From the cell containing the given text, extract its center point as [x, y] coordinate. 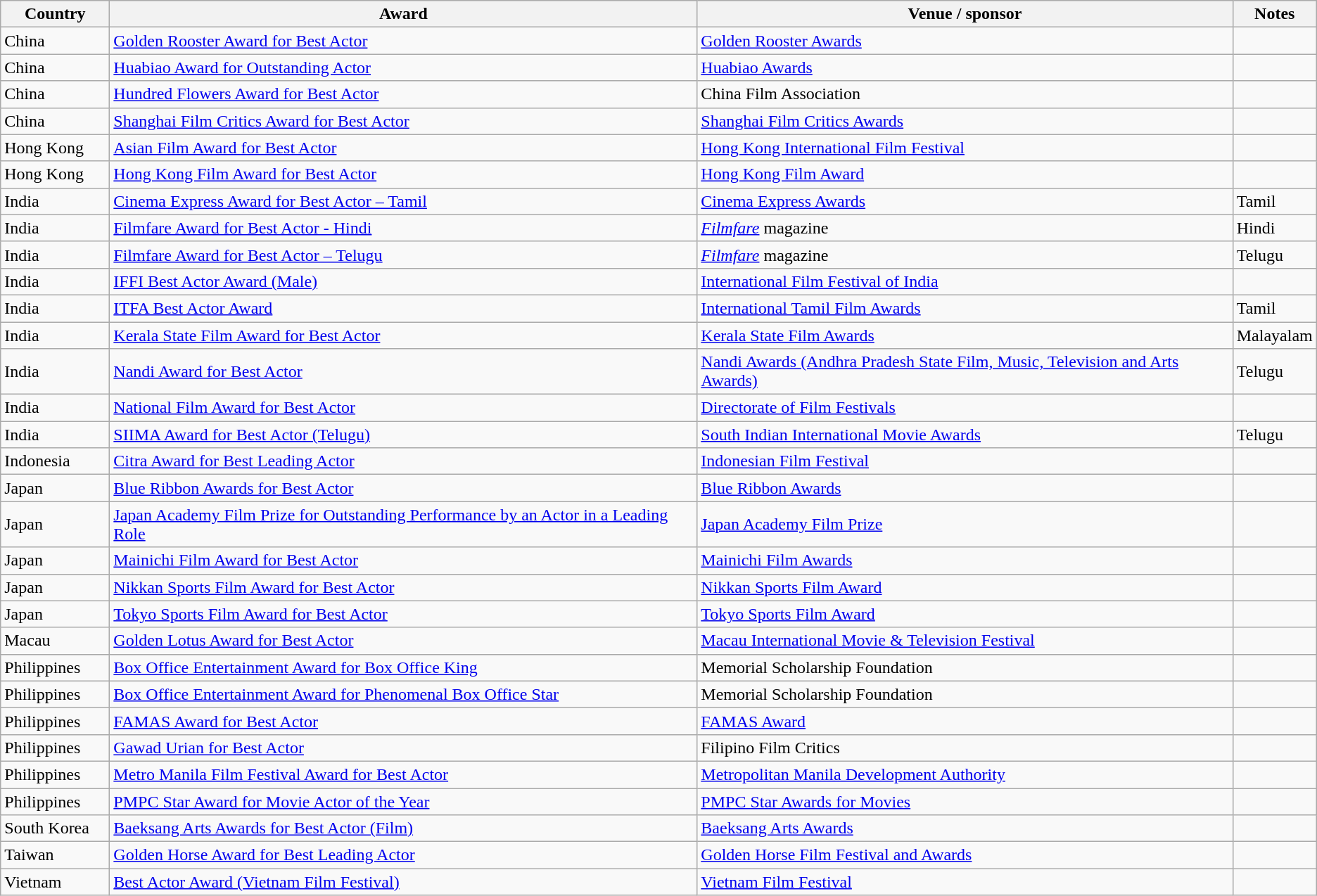
Vietnam [55, 882]
SIIMA Award for Best Actor (Telugu) [404, 435]
Japan Academy Film Prize [965, 525]
Venue / sponsor [965, 14]
Huabiao Awards [965, 68]
Directorate of Film Festivals [965, 408]
Country [55, 14]
Hundred Flowers Award for Best Actor [404, 94]
Nikkan Sports Film Award [965, 587]
Nandi Award for Best Actor [404, 371]
Gawad Urian for Best Actor [404, 748]
Cinema Express Award for Best Actor – Tamil [404, 201]
IFFI Best Actor Award (Male) [404, 281]
Shanghai Film Critics Award for Best Actor [404, 121]
Baeksang Arts Awards for Best Actor (Film) [404, 828]
Golden Horse Film Festival and Awards [965, 855]
Hong Kong International Film Festival [965, 148]
Shanghai Film Critics Awards [965, 121]
Filipino Film Critics [965, 748]
Huabiao Award for Outstanding Actor [404, 68]
Citra Award for Best Leading Actor [404, 461]
Nandi Awards (Andhra Pradesh State Film, Music, Television and Arts Awards) [965, 371]
Blue Ribbon Awards for Best Actor [404, 488]
FAMAS Award [965, 721]
Hong Kong Film Award [965, 174]
Box Office Entertainment Award for Phenomenal Box Office Star [404, 694]
Tokyo Sports Film Award [965, 614]
Mainichi Film Award for Best Actor [404, 561]
Hong Kong Film Award for Best Actor [404, 174]
Japan Academy Film Prize for Outstanding Performance by an Actor in a Leading Role [404, 525]
Taiwan [55, 855]
Tokyo Sports Film Award for Best Actor [404, 614]
PMPC Star Award for Movie Actor of the Year [404, 801]
Filmfare Award for Best Actor – Telugu [404, 255]
Metro Manila Film Festival Award for Best Actor [404, 774]
Golden Horse Award for Best Leading Actor [404, 855]
Macau International Movie & Television Festival [965, 641]
Kerala State Film Award for Best Actor [404, 335]
Macau [55, 641]
Indonesia [55, 461]
Nikkan Sports Film Award for Best Actor [404, 587]
China Film Association [965, 94]
Cinema Express Awards [965, 201]
Filmfare Award for Best Actor - Hindi [404, 228]
Metropolitan Manila Development Authority [965, 774]
Kerala State Film Awards [965, 335]
National Film Award for Best Actor [404, 408]
International Film Festival of India [965, 281]
Indonesian Film Festival [965, 461]
PMPC Star Awards for Movies [965, 801]
FAMAS Award for Best Actor [404, 721]
Baeksang Arts Awards [965, 828]
Vietnam Film Festival [965, 882]
Malayalam [1275, 335]
Box Office Entertainment Award for Box Office King [404, 667]
Best Actor Award (Vietnam Film Festival) [404, 882]
International Tamil Film Awards [965, 308]
ITFA Best Actor Award [404, 308]
Asian Film Award for Best Actor [404, 148]
Blue Ribbon Awards [965, 488]
Golden Rooster Award for Best Actor [404, 41]
South Indian International Movie Awards [965, 435]
Mainichi Film Awards [965, 561]
Hindi [1275, 228]
Award [404, 14]
Notes [1275, 14]
Golden Lotus Award for Best Actor [404, 641]
Golden Rooster Awards [965, 41]
South Korea [55, 828]
